Capture the cell that displays the provided text and extract its [x, y] central coordinate. 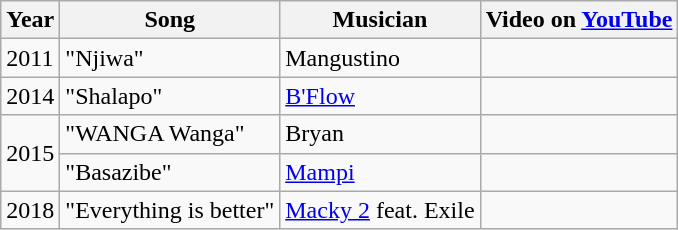
2014 [30, 96]
Bryan [380, 134]
"Everything is better" [170, 210]
Mampi [380, 172]
"WANGA Wanga" [170, 134]
Song [170, 20]
Mangustino [380, 58]
B'Flow [380, 96]
"Shalapo" [170, 96]
Musician [380, 20]
2018 [30, 210]
Macky 2 feat. Exile [380, 210]
2015 [30, 153]
Video on YouTube [579, 20]
"Njiwa" [170, 58]
Year [30, 20]
2011 [30, 58]
"Basazibe" [170, 172]
